Scan for the cell matching the given text and deliver its [x, y] coordinate at center. 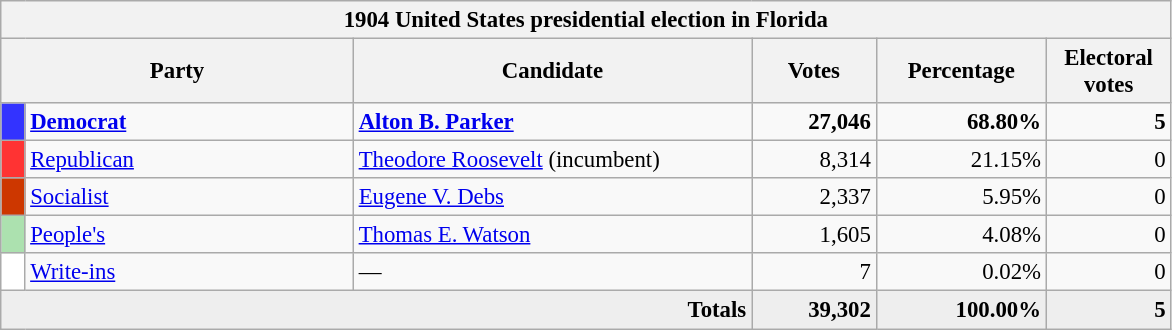
68.80% [961, 122]
39,302 [814, 310]
4.08% [961, 235]
7 [814, 273]
Republican [189, 160]
Theodore Roosevelt (incumbent) [552, 160]
8,314 [814, 160]
Votes [814, 72]
1904 United States presidential election in Florida [586, 20]
People's [189, 235]
2,337 [814, 197]
1,605 [814, 235]
Totals [376, 310]
27,046 [814, 122]
Write-ins [189, 273]
Electoral votes [1108, 72]
Candidate [552, 72]
Party [178, 72]
Democrat [189, 122]
5.95% [961, 197]
100.00% [961, 310]
Socialist [189, 197]
Thomas E. Watson [552, 235]
— [552, 273]
Alton B. Parker [552, 122]
0.02% [961, 273]
Eugene V. Debs [552, 197]
Percentage [961, 72]
21.15% [961, 160]
